Provide the (x, y) coordinate of the cell's center where the given text is located.  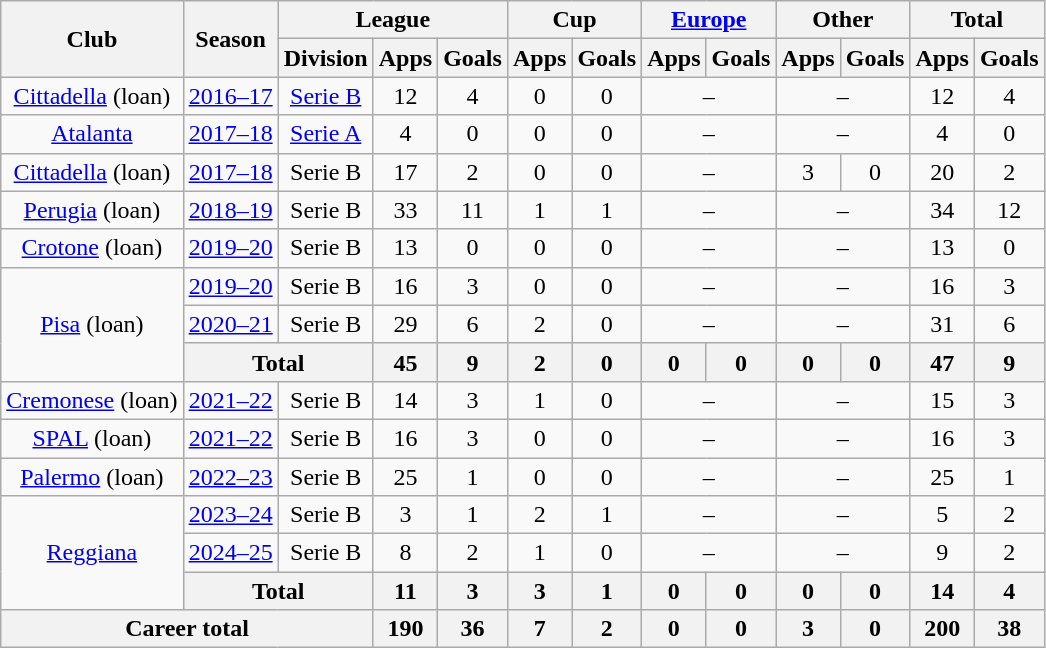
8 (405, 553)
190 (405, 629)
36 (473, 629)
Pisa (loan) (92, 324)
29 (405, 324)
20 (942, 172)
31 (942, 324)
17 (405, 172)
Europe (709, 20)
Club (92, 39)
Cup (574, 20)
League (392, 20)
Perugia (loan) (92, 210)
200 (942, 629)
34 (942, 210)
5 (942, 515)
Cremonese (loan) (92, 400)
Other (843, 20)
Season (230, 39)
7 (539, 629)
Crotone (loan) (92, 248)
Career total (187, 629)
Atalanta (92, 134)
47 (942, 362)
2022–23 (230, 477)
2020–21 (230, 324)
2018–19 (230, 210)
Division (326, 58)
33 (405, 210)
Palermo (loan) (92, 477)
Reggiana (92, 553)
Serie A (326, 134)
15 (942, 400)
SPAL (loan) (92, 438)
2023–24 (230, 515)
2024–25 (230, 553)
45 (405, 362)
2016–17 (230, 96)
38 (1009, 629)
